Output the (x, y) coordinate of the center of the cell containing the given text.  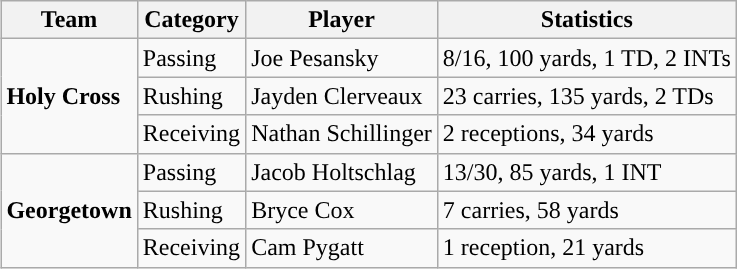
Statistics (586, 20)
Joe Pesansky (342, 58)
Holy Cross (69, 96)
23 carries, 135 yards, 2 TDs (586, 96)
1 reception, 21 yards (586, 248)
2 receptions, 34 yards (586, 134)
Jayden Clerveaux (342, 96)
Team (69, 20)
Jacob Holtschlag (342, 172)
Bryce Cox (342, 210)
Player (342, 20)
Cam Pygatt (342, 248)
13/30, 85 yards, 1 INT (586, 172)
7 carries, 58 yards (586, 210)
Nathan Schillinger (342, 134)
Georgetown (69, 210)
Category (191, 20)
8/16, 100 yards, 1 TD, 2 INTs (586, 58)
